For the text-containing cell, return its midpoint in (x, y) coordinate format. 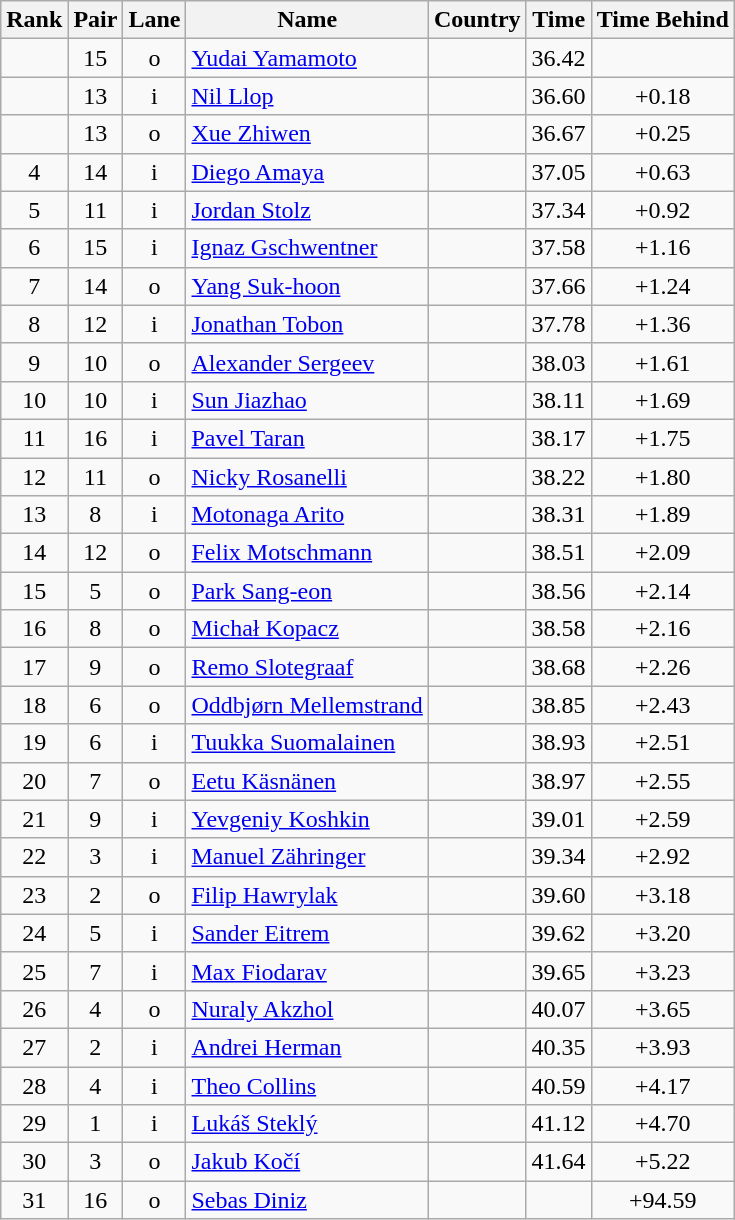
37.58 (558, 248)
36.60 (558, 96)
+1.61 (662, 362)
23 (34, 895)
28 (34, 1085)
24 (34, 933)
29 (34, 1124)
Sebas Diniz (307, 1200)
37.34 (558, 210)
+4.70 (662, 1124)
39.01 (558, 819)
Sander Eitrem (307, 933)
+3.23 (662, 971)
Lane (154, 20)
40.35 (558, 1047)
38.22 (558, 477)
36.42 (558, 58)
Park Sang-eon (307, 591)
+1.36 (662, 324)
Michał Kopacz (307, 629)
Alexander Sergeev (307, 362)
Time Behind (662, 20)
38.11 (558, 400)
Jonathan Tobon (307, 324)
Yudai Yamamoto (307, 58)
Jordan Stolz (307, 210)
+1.24 (662, 286)
38.85 (558, 705)
Eetu Käsnänen (307, 781)
Ignaz Gschwentner (307, 248)
22 (34, 857)
30 (34, 1162)
38.17 (558, 438)
38.58 (558, 629)
+2.16 (662, 629)
40.07 (558, 1009)
+3.18 (662, 895)
+1.89 (662, 515)
Diego Amaya (307, 172)
Nil Llop (307, 96)
Filip Hawrylak (307, 895)
21 (34, 819)
+0.25 (662, 134)
+2.43 (662, 705)
+2.51 (662, 743)
Pavel Taran (307, 438)
25 (34, 971)
+2.59 (662, 819)
Andrei Herman (307, 1047)
+2.09 (662, 553)
Nicky Rosanelli (307, 477)
26 (34, 1009)
Remo Slotegraaf (307, 667)
38.03 (558, 362)
Max Fiodarav (307, 971)
Pair (96, 20)
39.65 (558, 971)
41.12 (558, 1124)
+94.59 (662, 1200)
Lukáš Steklý (307, 1124)
+4.17 (662, 1085)
+0.18 (662, 96)
Felix Motschmann (307, 553)
31 (34, 1200)
Motonaga Arito (307, 515)
40.59 (558, 1085)
Name (307, 20)
+5.22 (662, 1162)
37.78 (558, 324)
41.64 (558, 1162)
+1.69 (662, 400)
Yang Suk-hoon (307, 286)
Country (477, 20)
Oddbjørn Mellemstrand (307, 705)
+3.93 (662, 1047)
Tuukka Suomalainen (307, 743)
39.60 (558, 895)
38.68 (558, 667)
38.56 (558, 591)
+0.92 (662, 210)
+1.80 (662, 477)
38.93 (558, 743)
38.51 (558, 553)
Jakub Kočí (307, 1162)
20 (34, 781)
38.31 (558, 515)
Theo Collins (307, 1085)
+2.14 (662, 591)
18 (34, 705)
+2.26 (662, 667)
+0.63 (662, 172)
39.62 (558, 933)
37.05 (558, 172)
Sun Jiazhao (307, 400)
Yevgeniy Koshkin (307, 819)
1 (96, 1124)
Rank (34, 20)
Time (558, 20)
+3.20 (662, 933)
+2.92 (662, 857)
+1.75 (662, 438)
27 (34, 1047)
36.67 (558, 134)
Nuraly Akzhol (307, 1009)
19 (34, 743)
Xue Zhiwen (307, 134)
38.97 (558, 781)
+3.65 (662, 1009)
+1.16 (662, 248)
Manuel Zähringer (307, 857)
37.66 (558, 286)
+2.55 (662, 781)
17 (34, 667)
39.34 (558, 857)
